From the cell containing the given text, extract its center point as [X, Y] coordinate. 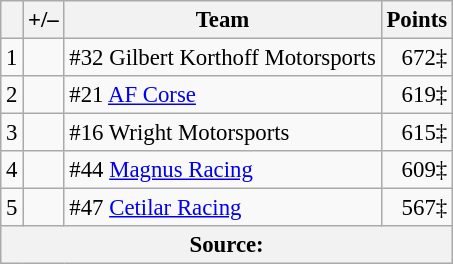
609‡ [416, 170]
#47 Cetilar Racing [222, 208]
#32 Gilbert Korthoff Motorsports [222, 58]
1 [12, 58]
5 [12, 208]
567‡ [416, 208]
672‡ [416, 58]
3 [12, 133]
#44 Magnus Racing [222, 170]
Source: [227, 245]
#21 AF Corse [222, 95]
619‡ [416, 95]
+/– [44, 20]
615‡ [416, 133]
4 [12, 170]
#16 Wright Motorsports [222, 133]
2 [12, 95]
Team [222, 20]
Points [416, 20]
